Return [x, y] of the center of cell containing provided text 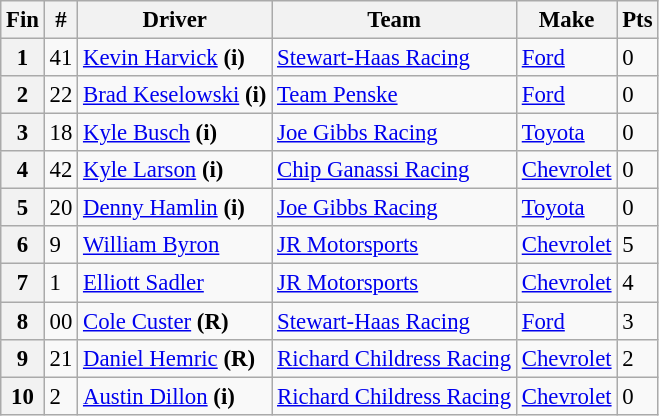
20 [60, 208]
7 [23, 283]
Fin [23, 20]
Driver [175, 20]
Chip Ganassi Racing [394, 170]
Make [566, 20]
Pts [638, 20]
Austin Dillon (i) [175, 396]
18 [60, 133]
Team Penske [394, 95]
00 [60, 321]
Daniel Hemric (R) [175, 358]
Denny Hamlin (i) [175, 208]
8 [23, 321]
6 [23, 245]
42 [60, 170]
41 [60, 58]
Cole Custer (R) [175, 321]
Elliott Sadler [175, 283]
William Byron [175, 245]
Kevin Harvick (i) [175, 58]
Kyle Busch (i) [175, 133]
10 [23, 396]
# [60, 20]
22 [60, 95]
Brad Keselowski (i) [175, 95]
Kyle Larson (i) [175, 170]
21 [60, 358]
Team [394, 20]
